Provide the [X, Y] coordinate of the cell's center where the given text is located.  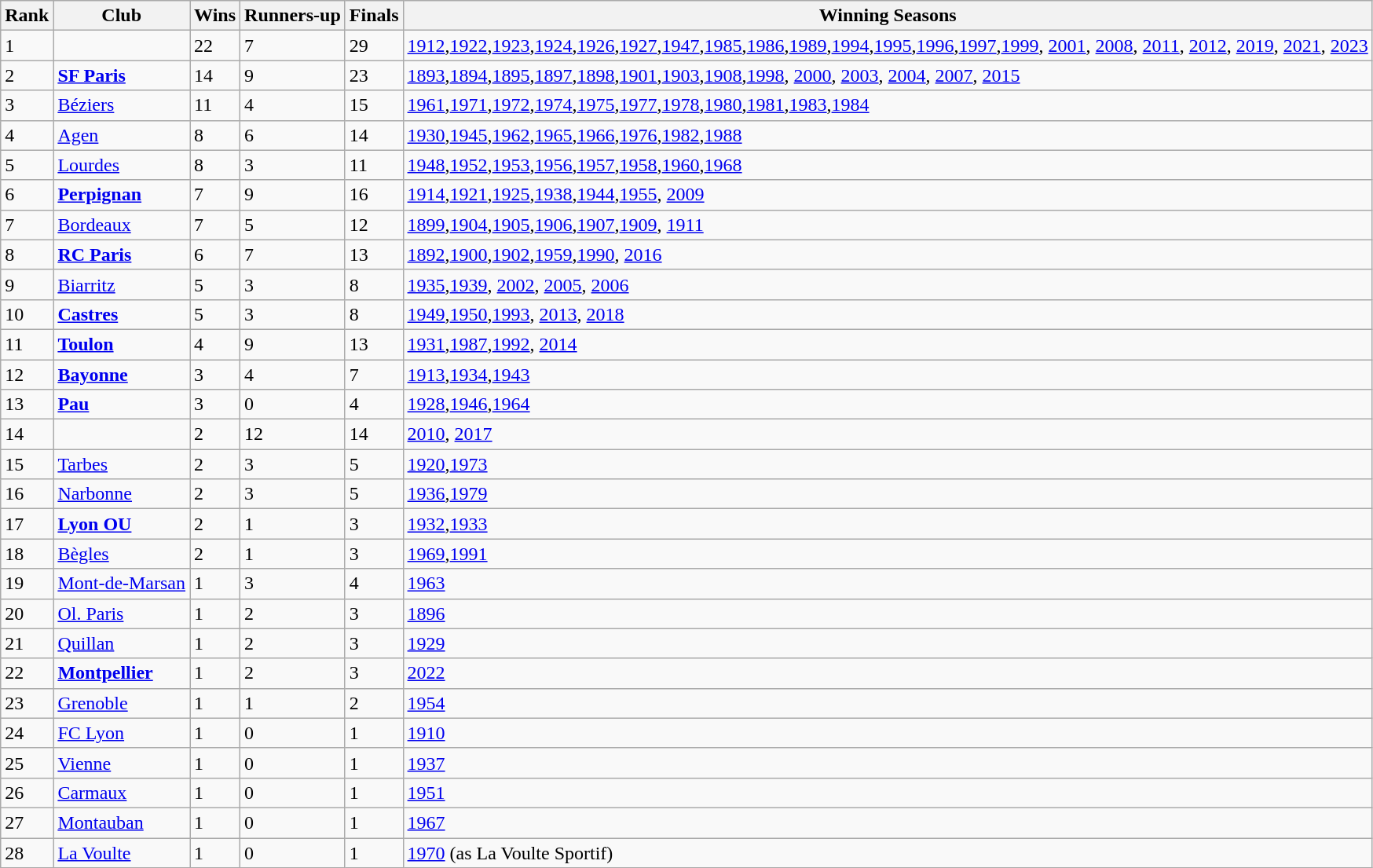
27 [27, 822]
Club [122, 16]
1931,1987,1992, 2014 [888, 344]
1961,1971,1972,1974,1975,1977,1978,1980,1981,1983,1984 [888, 105]
1970 (as La Voulte Sportif) [888, 852]
1967 [888, 822]
1910 [888, 733]
Bègles [122, 554]
Agen [122, 135]
1936,1979 [888, 494]
1935,1939, 2002, 2005, 2006 [888, 284]
Ol. Paris [122, 613]
1896 [888, 613]
Bordeaux [122, 225]
2022 [888, 673]
Runners-up [293, 16]
1920,1973 [888, 464]
24 [27, 733]
FC Lyon [122, 733]
25 [27, 763]
SF Paris [122, 75]
Béziers [122, 105]
1937 [888, 763]
1928,1946,1964 [888, 405]
1899,1904,1905,1906,1907,1909, 1911 [888, 225]
La Voulte [122, 852]
Tarbes [122, 464]
1930,1945,1962,1965,1966,1976,1982,1988 [888, 135]
Vienne [122, 763]
19 [27, 584]
1893,1894,1895,1897,1898,1901,1903,1908,1998, 2000, 2003, 2004, 2007, 2015 [888, 75]
1914,1921,1925,1938,1944,1955, 2009 [888, 195]
20 [27, 613]
Montpellier [122, 673]
10 [27, 314]
Finals [374, 16]
Montauban [122, 822]
1913,1934,1943 [888, 375]
1912,1922,1923,1924,1926,1927,1947,1985,1986,1989,1994,1995,1996,1997,1999, 2001, 2008, 2011, 2012, 2019, 2021, 2023 [888, 46]
2010, 2017 [888, 434]
Winning Seasons [888, 16]
18 [27, 554]
1949,1950,1993, 2013, 2018 [888, 314]
Castres [122, 314]
Lourdes [122, 165]
Carmaux [122, 793]
Bayonne [122, 375]
Perpignan [122, 195]
1963 [888, 584]
1932,1933 [888, 524]
17 [27, 524]
26 [27, 793]
Biarritz [122, 284]
1929 [888, 643]
Rank [27, 16]
1969,1991 [888, 554]
Mont-de-Marsan [122, 584]
29 [374, 46]
Lyon OU [122, 524]
1954 [888, 703]
Wins [215, 16]
1948,1952,1953,1956,1957,1958,1960,1968 [888, 165]
Grenoble [122, 703]
28 [27, 852]
RC Paris [122, 255]
Quillan [122, 643]
Toulon [122, 344]
21 [27, 643]
1892,1900,1902,1959,1990, 2016 [888, 255]
1951 [888, 793]
Pau [122, 405]
Narbonne [122, 494]
